Scan for the cell matching the given text and deliver its [x, y] coordinate at center. 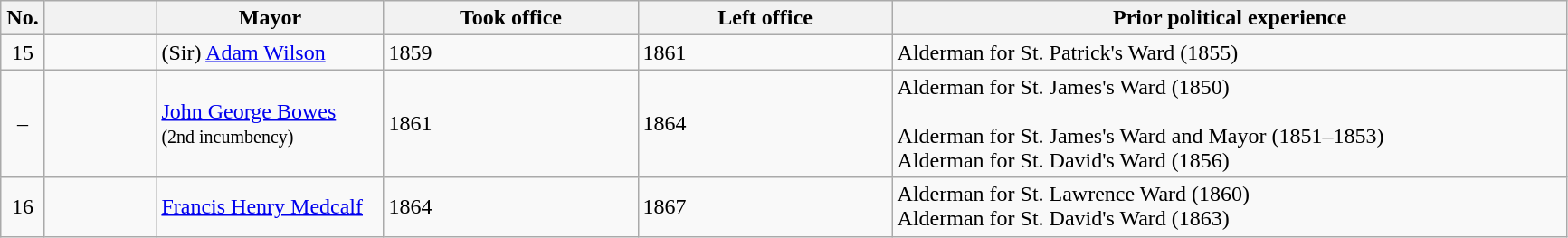
No. [24, 18]
Left office [765, 18]
Alderman for St. Lawrence Ward (1860)Alderman for St. David's Ward (1863) [1230, 206]
Alderman for St. Patrick's Ward (1855) [1230, 52]
Took office [510, 18]
15 [24, 52]
Mayor [270, 18]
16 [24, 206]
1867 [765, 206]
– [24, 123]
(Sir) Adam Wilson [270, 52]
John George Bowes(2nd incumbency) [270, 123]
Prior political experience [1230, 18]
Alderman for St. James's Ward (1850)Alderman for St. James's Ward and Mayor (1851–1853) Alderman for St. David's Ward (1856) [1230, 123]
1859 [510, 52]
Francis Henry Medcalf [270, 206]
